Detect which cell encompasses the target text, then output its (X, Y) center coordinate. 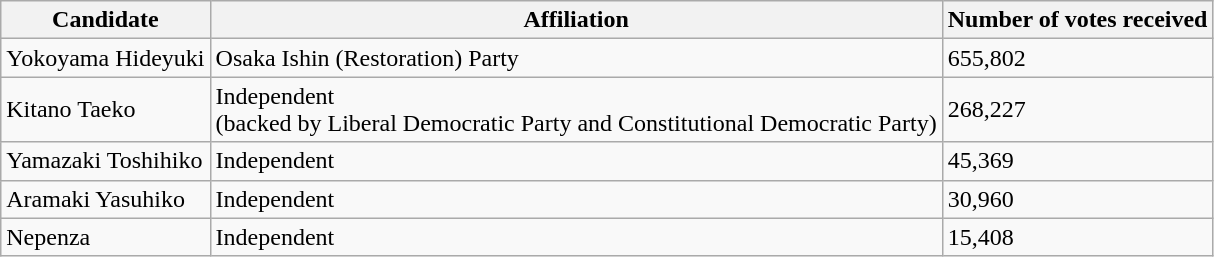
Nepenza (106, 237)
Affiliation (576, 20)
Kitano Taeko (106, 110)
15,408 (1078, 237)
Candidate (106, 20)
655,802 (1078, 58)
Yokoyama Hideyuki (106, 58)
268,227 (1078, 110)
45,369 (1078, 161)
Yamazaki Toshihiko (106, 161)
Number of votes received (1078, 20)
Independent(backed by Liberal Democratic Party and Constitutional Democratic Party) (576, 110)
30,960 (1078, 199)
Aramaki Yasuhiko (106, 199)
Osaka Ishin (Restoration) Party (576, 58)
